Provide the (x, y) coordinate of the cell's center where the given text is located.  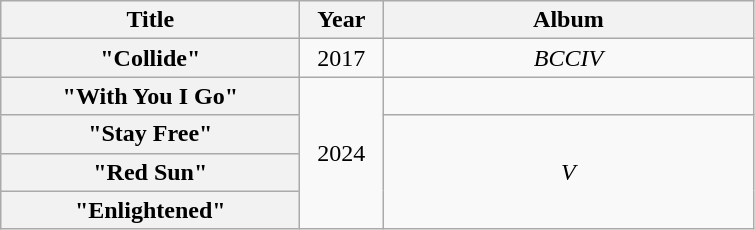
"Stay Free" (150, 134)
Title (150, 20)
"Collide" (150, 58)
"Red Sun" (150, 172)
Album (568, 20)
"With You I Go" (150, 96)
"Enlightened" (150, 210)
BCCIV (568, 58)
Year (342, 20)
V (568, 172)
2017 (342, 58)
2024 (342, 153)
